Return the (X, Y) coordinate for the center point of the cell that contains the specified text.  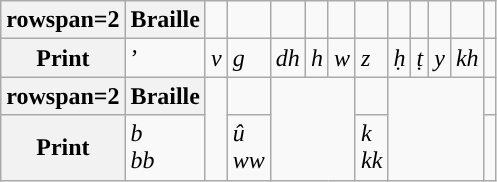
dh (288, 58)
’ (165, 58)
g (248, 58)
w (342, 58)
ûww (248, 148)
h (316, 58)
kkk (371, 148)
ṭ (420, 58)
z (371, 58)
kh (467, 58)
v (216, 58)
y (440, 58)
bbb (165, 148)
ḥ (400, 58)
